Locate the cell with the specified text and output its (X, Y) center coordinate. 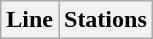
Line (30, 20)
Stations (105, 20)
